Extract the [x, y] coordinate from the center of the cell holding the provided text.  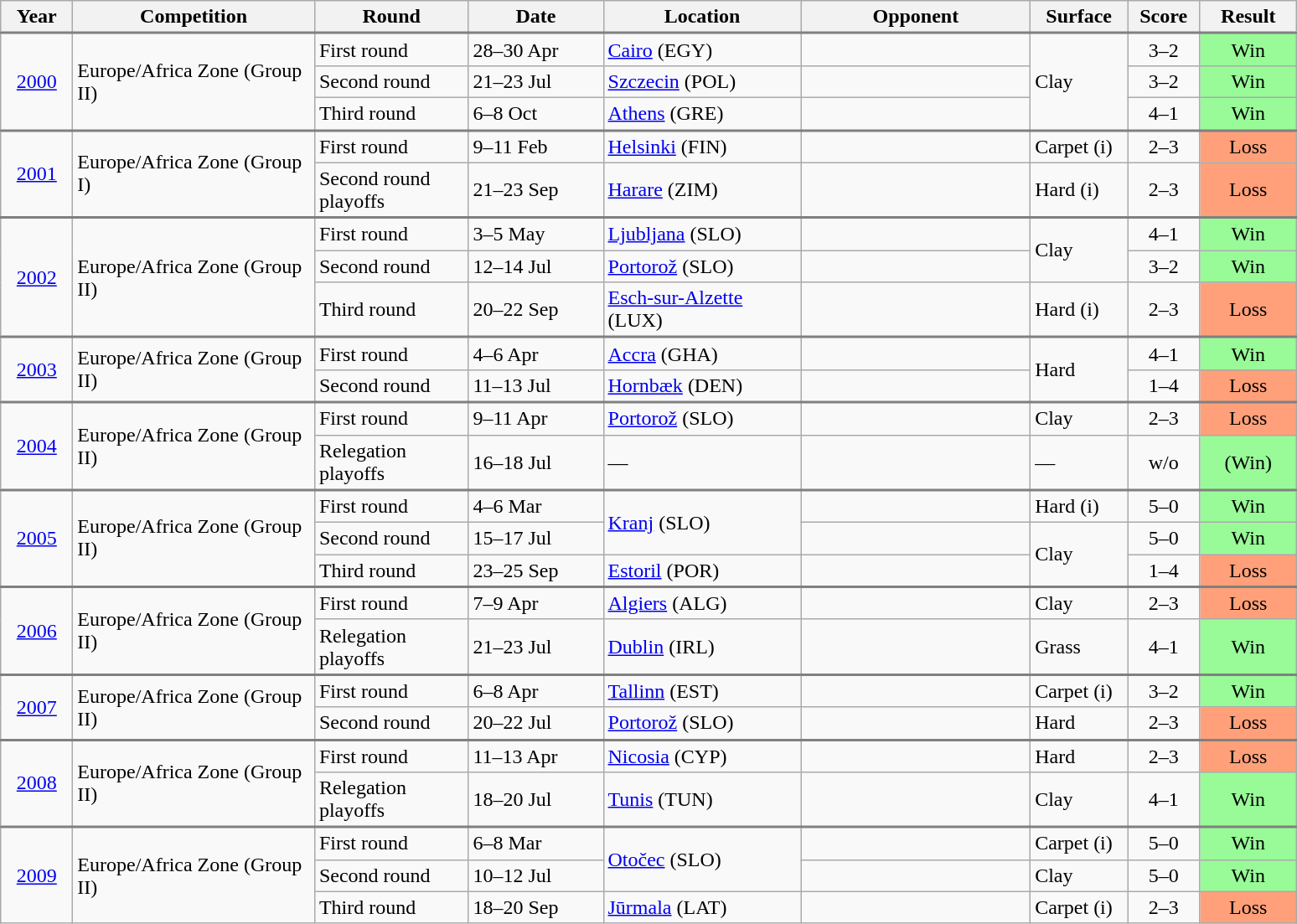
Esch-sur-Alzette (LUX) [702, 310]
9–11 Feb [536, 146]
2006 [37, 630]
Algiers (ALG) [702, 603]
Surface [1079, 17]
28–30 Apr [536, 50]
Harare (ZIM) [702, 190]
16–18 Jul [536, 462]
Date [536, 17]
2000 [37, 82]
2004 [37, 446]
Tallinn (EST) [702, 690]
18–20 Sep [536, 907]
Tunis (TUN) [702, 800]
Score [1164, 17]
15–17 Jul [536, 539]
Jūrmala (LAT) [702, 907]
9–11 Apr [536, 419]
6–8 Mar [536, 843]
18–20 Jul [536, 800]
Opponent [916, 17]
Location [702, 17]
Szczecin (POL) [702, 81]
w/o [1164, 462]
Competition [194, 17]
4–6 Mar [536, 506]
4–6 Apr [536, 354]
21–23 Sep [536, 190]
11–13 Apr [536, 756]
12–14 Jul [536, 266]
2003 [37, 370]
7–9 Apr [536, 603]
Year [37, 17]
2005 [37, 539]
Kranj (SLO) [702, 523]
Round [391, 17]
Hornbæk (DEN) [702, 385]
23–25 Sep [536, 571]
2002 [37, 278]
3–5 May [536, 235]
Nicosia (CYP) [702, 756]
11–13 Jul [536, 385]
6–8 Apr [536, 690]
2001 [37, 174]
Grass [1079, 647]
Estoril (POR) [702, 571]
Otočec (SLO) [702, 859]
20–22 Sep [536, 310]
2008 [37, 784]
6–8 Oct [536, 114]
Athens (GRE) [702, 114]
Second round playoffs [391, 190]
20–22 Jul [536, 724]
2009 [37, 875]
Europe/Africa Zone (Group I) [194, 174]
Helsinki (FIN) [702, 146]
Dublin (IRL) [702, 647]
Accra (GHA) [702, 354]
(Win) [1248, 462]
Result [1248, 17]
Ljubljana (SLO) [702, 235]
10–12 Jul [536, 875]
2007 [37, 707]
Cairo (EGY) [702, 50]
